Determine the [x, y] coordinate at the center of the cell enclosing the given text.  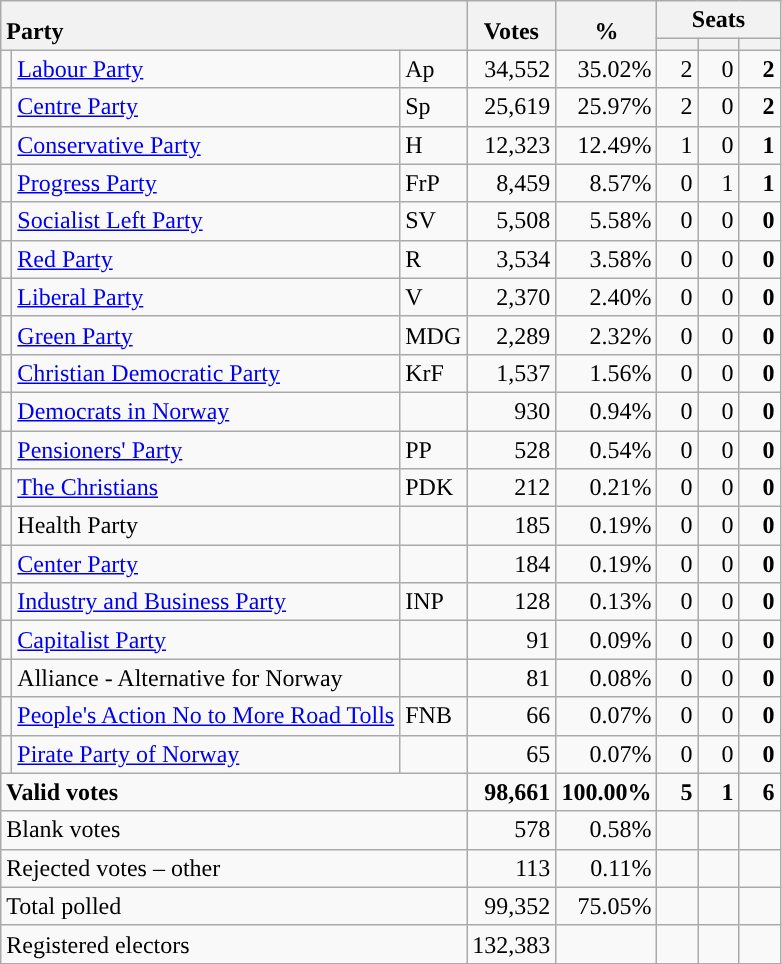
H [434, 145]
Total polled [234, 906]
65 [512, 754]
Blank votes [234, 830]
Party [234, 26]
Labour Party [206, 69]
Votes [512, 26]
People's Action No to More Road Tolls [206, 716]
Seats [718, 20]
81 [512, 678]
Capitalist Party [206, 640]
0.21% [606, 488]
Conservative Party [206, 145]
FNB [434, 716]
Rejected votes – other [234, 868]
Alliance - Alternative for Norway [206, 678]
0.08% [606, 678]
1,537 [512, 373]
1.56% [606, 373]
0.11% [606, 868]
3.58% [606, 259]
2,289 [512, 335]
8,459 [512, 183]
0.54% [606, 449]
Ap [434, 69]
Christian Democratic Party [206, 373]
185 [512, 526]
0.13% [606, 602]
Progress Party [206, 183]
R [434, 259]
Red Party [206, 259]
PP [434, 449]
930 [512, 411]
Registered electors [234, 944]
Socialist Left Party [206, 221]
Green Party [206, 335]
98,661 [512, 792]
2.32% [606, 335]
184 [512, 564]
12,323 [512, 145]
SV [434, 221]
Industry and Business Party [206, 602]
5,508 [512, 221]
Pirate Party of Norway [206, 754]
KrF [434, 373]
2.40% [606, 297]
12.49% [606, 145]
35.02% [606, 69]
Valid votes [234, 792]
FrP [434, 183]
0.09% [606, 640]
212 [512, 488]
Democrats in Norway [206, 411]
66 [512, 716]
V [434, 297]
Health Party [206, 526]
3,534 [512, 259]
34,552 [512, 69]
128 [512, 602]
2,370 [512, 297]
Pensioners' Party [206, 449]
25.97% [606, 107]
The Christians [206, 488]
25,619 [512, 107]
0.94% [606, 411]
PDK [434, 488]
100.00% [606, 792]
113 [512, 868]
% [606, 26]
INP [434, 602]
75.05% [606, 906]
MDG [434, 335]
5.58% [606, 221]
578 [512, 830]
0.58% [606, 830]
6 [760, 792]
91 [512, 640]
Center Party [206, 564]
Sp [434, 107]
528 [512, 449]
132,383 [512, 944]
Liberal Party [206, 297]
5 [678, 792]
99,352 [512, 906]
Centre Party [206, 107]
8.57% [606, 183]
